Find where the given text appears and provide that cell's center as [X, Y] coordinate. 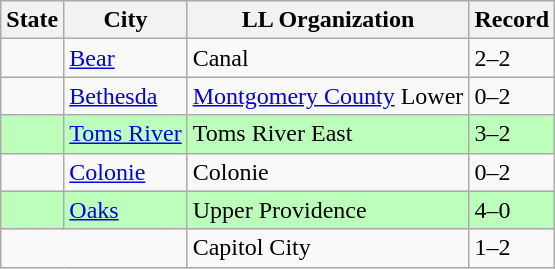
Capitol City [328, 248]
Upper Providence [328, 210]
3–2 [512, 134]
Bethesda [126, 96]
Record [512, 20]
City [126, 20]
Toms River [126, 134]
Bear [126, 58]
LL Organization [328, 20]
Canal [328, 58]
Montgomery County Lower [328, 96]
1–2 [512, 248]
Oaks [126, 210]
4–0 [512, 210]
2–2 [512, 58]
Toms River East [328, 134]
State [32, 20]
